Identify which cell holds the provided text, then report its (x, y) central coordinate. 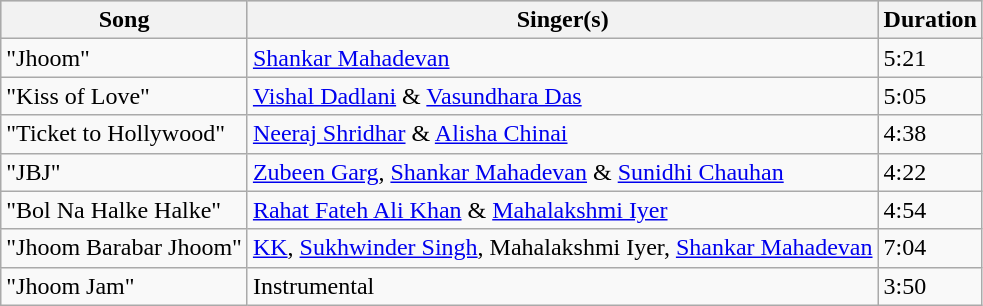
"Bol Na Halke Halke" (124, 210)
4:38 (930, 134)
4:22 (930, 172)
Shankar Mahadevan (562, 58)
Zubeen Garg, Shankar Mahadevan & Sunidhi Chauhan (562, 172)
"JBJ" (124, 172)
Neeraj Shridhar & Alisha Chinai (562, 134)
Instrumental (562, 286)
Singer(s) (562, 20)
"Jhoom Jam" (124, 286)
"Jhoom" (124, 58)
5:05 (930, 96)
5:21 (930, 58)
"Jhoom Barabar Jhoom" (124, 248)
4:54 (930, 210)
"Kiss of Love" (124, 96)
3:50 (930, 286)
Vishal Dadlani & Vasundhara Das (562, 96)
KK, Sukhwinder Singh, Mahalakshmi Iyer, Shankar Mahadevan (562, 248)
Song (124, 20)
Duration (930, 20)
7:04 (930, 248)
Rahat Fateh Ali Khan & Mahalakshmi Iyer (562, 210)
"Ticket to Hollywood" (124, 134)
